Pinpoint the cell where the given text exists, returning its [x, y] midpoint coordinate. 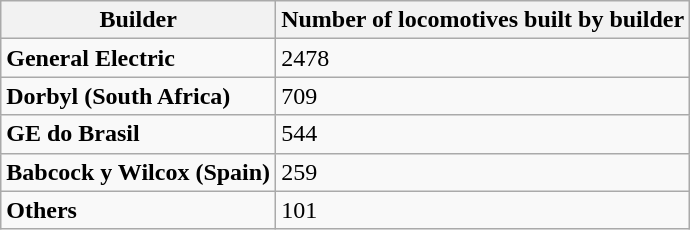
Builder [138, 20]
544 [483, 134]
Others [138, 210]
2478 [483, 58]
GE do Brasil [138, 134]
Dorbyl (South Africa) [138, 96]
101 [483, 210]
Babcock y Wilcox (Spain) [138, 172]
General Electric [138, 58]
259 [483, 172]
709 [483, 96]
Number of locomotives built by builder [483, 20]
